Identify which cell holds the provided text, then report its [x, y] central coordinate. 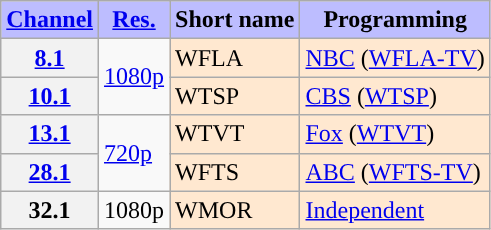
10.1 [50, 96]
Fox (WTVT) [395, 134]
32.1 [50, 210]
WTSP [235, 96]
Channel [50, 20]
Independent [395, 210]
720p [134, 153]
Res. [134, 20]
NBC (WFLA-TV) [395, 58]
13.1 [50, 134]
28.1 [50, 172]
WTVT [235, 134]
ABC (WFTS-TV) [395, 172]
CBS (WTSP) [395, 96]
WFLA [235, 58]
Programming [395, 20]
Short name [235, 20]
8.1 [50, 58]
WMOR [235, 210]
WFTS [235, 172]
